Capture the cell that displays the provided text and extract its (X, Y) central coordinate. 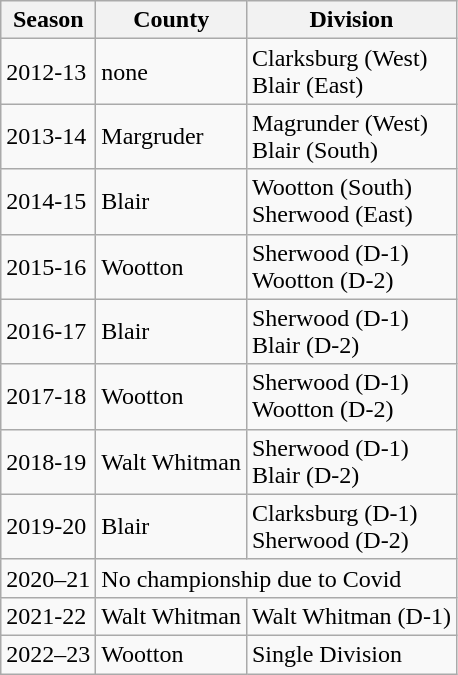
Single Division (351, 654)
2016-17 (48, 332)
2014-15 (48, 202)
County (172, 20)
Walt Whitman (D-1) (351, 616)
2017-18 (48, 396)
Magrunder (West)Blair (South) (351, 136)
Wootton (South)Sherwood (East) (351, 202)
2018-19 (48, 462)
2012-13 (48, 72)
Clarksburg (West)Blair (East) (351, 72)
2013-14 (48, 136)
2015-16 (48, 266)
2022–23 (48, 654)
No championship due to Covid (276, 578)
Margruder (172, 136)
2019-20 (48, 526)
none (172, 72)
Season (48, 20)
Division (351, 20)
Clarksburg (D-1)Sherwood (D-2) (351, 526)
2021-22 (48, 616)
2020–21 (48, 578)
